Determine the [x, y] coordinate at the center of the cell enclosing the given text.  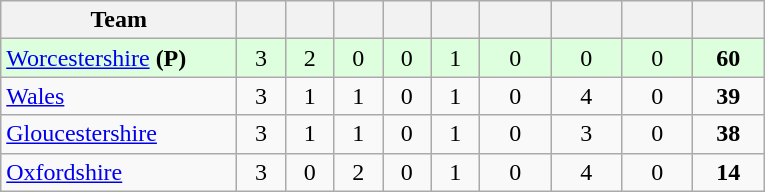
Oxfordshire [119, 172]
Gloucestershire [119, 134]
60 [728, 58]
Team [119, 20]
14 [728, 172]
39 [728, 96]
38 [728, 134]
Worcestershire (P) [119, 58]
Wales [119, 96]
